Locate the cell with the specified text and output its (x, y) center coordinate. 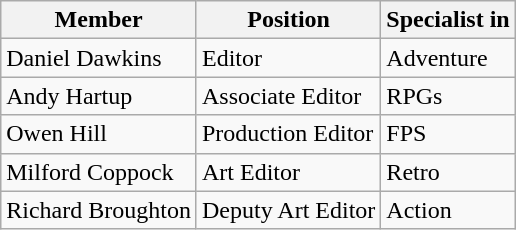
Retro (448, 172)
Milford Coppock (99, 172)
Adventure (448, 58)
Editor (288, 58)
Production Editor (288, 134)
Owen Hill (99, 134)
Associate Editor (288, 96)
Specialist in (448, 20)
Richard Broughton (99, 210)
Daniel Dawkins (99, 58)
Deputy Art Editor (288, 210)
Action (448, 210)
Position (288, 20)
Art Editor (288, 172)
Member (99, 20)
Andy Hartup (99, 96)
RPGs (448, 96)
FPS (448, 134)
